Extract the [X, Y] coordinate from the center of the cell holding the provided text.  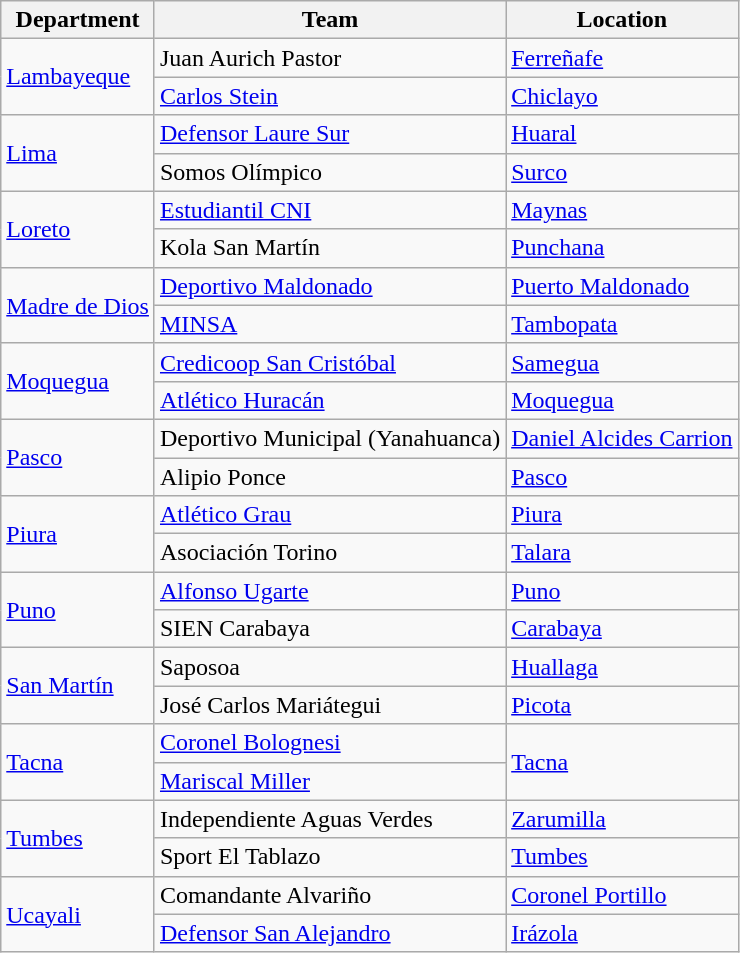
Puerto Maldonado [622, 286]
Department [78, 20]
Punchana [622, 248]
Lima [78, 153]
Daniel Alcides Carrion [622, 438]
Mariscal Miller [330, 781]
Atlético Huracán [330, 400]
Comandante Alvariño [330, 895]
Huallaga [622, 667]
Ferreñafe [622, 58]
Madre de Dios [78, 305]
MINSA [330, 324]
Juan Aurich Pastor [330, 58]
Coronel Bolognesi [330, 743]
Maynas [622, 210]
Lambayeque [78, 77]
Location [622, 20]
Zarumilla [622, 819]
Defensor Laure Sur [330, 134]
Huaral [622, 134]
Alipio Ponce [330, 477]
Picota [622, 705]
Irázola [622, 933]
Loreto [78, 229]
Independiente Aguas Verdes [330, 819]
SIEN Carabaya [330, 629]
Defensor San Alejandro [330, 933]
Ucayali [78, 914]
Chiclayo [622, 96]
Kola San Martín [330, 248]
Samegua [622, 362]
José Carlos Mariátegui [330, 705]
Deportivo Maldonado [330, 286]
Surco [622, 172]
Atlético Grau [330, 515]
Coronel Portillo [622, 895]
Talara [622, 553]
Carlos Stein [330, 96]
Saposoa [330, 667]
Asociación Torino [330, 553]
Deportivo Municipal (Yanahuanca) [330, 438]
Tambopata [622, 324]
Alfonso Ugarte [330, 591]
Sport El Tablazo [330, 857]
Somos Olímpico [330, 172]
Carabaya [622, 629]
Credicoop San Cristóbal [330, 362]
Team [330, 20]
San Martín [78, 686]
Estudiantil CNI [330, 210]
